Capture the cell that displays the provided text and extract its [X, Y] central coordinate. 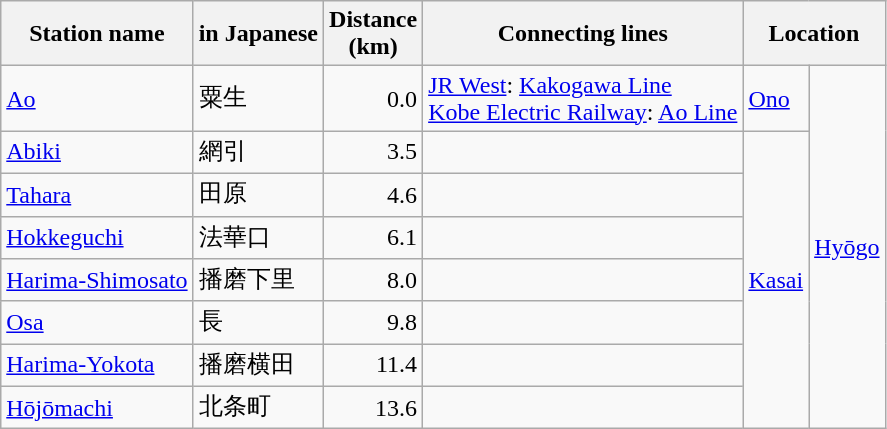
0.0 [374, 98]
Distance(km) [374, 34]
網引 [258, 152]
Hyōgo [847, 248]
13.6 [374, 408]
Station name [97, 34]
播磨下里 [258, 280]
Abiki [97, 152]
JR West: Kakogawa LineKobe Electric Railway: Ao Line [583, 98]
Ono [776, 98]
in Japanese [258, 34]
長 [258, 322]
Osa [97, 322]
6.1 [374, 238]
Ao [97, 98]
Location [814, 34]
Connecting lines [583, 34]
粟生 [258, 98]
9.8 [374, 322]
北条町 [258, 408]
3.5 [374, 152]
Harima-Yokota [97, 366]
田原 [258, 194]
Hokkeguchi [97, 238]
8.0 [374, 280]
Tahara [97, 194]
播磨横田 [258, 366]
Hōjōmachi [97, 408]
法華口 [258, 238]
11.4 [374, 366]
4.6 [374, 194]
Harima-Shimosato [97, 280]
Kasai [776, 280]
